Provide the (X, Y) coordinate of the cell's center where the given text is located.  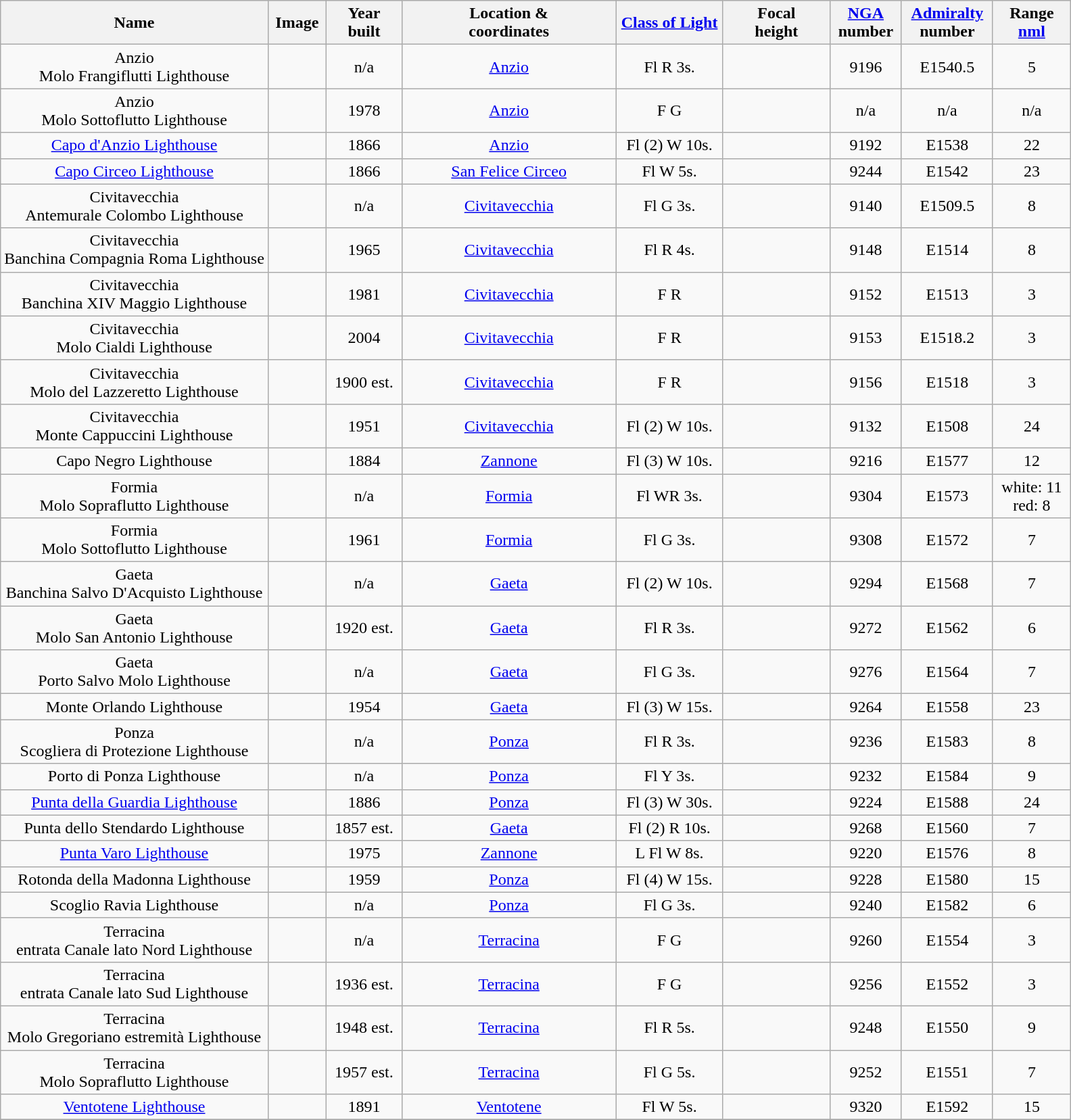
Fl Y 3s. (669, 776)
9153 (865, 338)
Scoglio Ravia Lighthouse (135, 905)
Fl (2) R 10s. (669, 828)
CivitavecchiaAntemurale Colombo Lighthouse (135, 206)
E1560 (947, 828)
1951 (364, 426)
E1592 (947, 1107)
Focalheight (776, 23)
PonzaScogliera di Protezione Lighthouse (135, 741)
Capo Negro Lighthouse (135, 461)
1975 (364, 854)
E1551 (947, 1071)
E1564 (947, 672)
E1554 (947, 940)
E1584 (947, 776)
CivitavecchiaBanchina XIV Maggio Lighthouse (135, 294)
TerracinaMolo Sopraflutto Lighthouse (135, 1071)
E1573 (947, 495)
Admiraltynumber (947, 23)
Fl (3) W 10s. (669, 461)
AnzioMolo Sottoflutto Lighthouse (135, 111)
E1588 (947, 802)
Fl R 4s. (669, 250)
9156 (865, 381)
1954 (364, 707)
E1568 (947, 584)
E1558 (947, 707)
1965 (364, 250)
9192 (865, 145)
E1577 (947, 461)
AnzioMolo Frangiflutti Lighthouse (135, 66)
Fl R 5s. (669, 1028)
CivitavecchiaMolo del Lazzeretto Lighthouse (135, 381)
E1552 (947, 983)
CivitavecchiaMolo Cialdi Lighthouse (135, 338)
9248 (865, 1028)
Yearbuilt (364, 23)
Capo Circeo Lighthouse (135, 171)
9244 (865, 171)
9228 (865, 879)
Image (297, 23)
San Felice Circeo (508, 171)
E1582 (947, 905)
1957 est. (364, 1071)
E1550 (947, 1028)
9252 (865, 1071)
1886 (364, 802)
Fl (3) W 30s. (669, 802)
E1514 (947, 250)
1920 est. (364, 628)
E1562 (947, 628)
L Fl W 8s. (669, 854)
Ventotene (508, 1107)
5 (1032, 66)
2004 (364, 338)
9308 (865, 540)
Terracinaentrata Canale lato Nord Lighthouse (135, 940)
9294 (865, 584)
E1518.2 (947, 338)
Terracinaentrata Canale lato Sud Lighthouse (135, 983)
9268 (865, 828)
CivitavecchiaMonte Cappuccini Lighthouse (135, 426)
Rotonda della Madonna Lighthouse (135, 879)
1948 est. (364, 1028)
Ventotene Lighthouse (135, 1107)
Fl WR 3s. (669, 495)
Location & coordinates (508, 23)
1959 (364, 879)
NGAnumber (865, 23)
E1509.5 (947, 206)
Punta Varo Lighthouse (135, 854)
9320 (865, 1107)
E1540.5 (947, 66)
1891 (364, 1107)
Fl (4) W 15s. (669, 879)
Monte Orlando Lighthouse (135, 707)
1978 (364, 111)
E1580 (947, 879)
1900 est. (364, 381)
FormiaMolo Sopraflutto Lighthouse (135, 495)
9132 (865, 426)
9196 (865, 66)
Punta della Guardia Lighthouse (135, 802)
1936 est. (364, 983)
9272 (865, 628)
1961 (364, 540)
Porto di Ponza Lighthouse (135, 776)
E1518 (947, 381)
E1572 (947, 540)
9140 (865, 206)
9256 (865, 983)
9148 (865, 250)
9240 (865, 905)
white: 11red: 8 (1032, 495)
Punta dello Stendardo Lighthouse (135, 828)
E1542 (947, 171)
Name (135, 23)
Formia Molo Sottoflutto Lighthouse (135, 540)
Fl (3) W 15s. (669, 707)
9232 (865, 776)
9304 (865, 495)
Fl G 5s. (669, 1071)
E1583 (947, 741)
9152 (865, 294)
9216 (865, 461)
GaetaPorto Salvo Molo Lighthouse (135, 672)
9224 (865, 802)
E1576 (947, 854)
E1513 (947, 294)
CivitavecchiaBanchina Compagnia Roma Lighthouse (135, 250)
9264 (865, 707)
9260 (865, 940)
GaetaMolo San Antonio Lighthouse (135, 628)
12 (1032, 461)
9276 (865, 672)
E1508 (947, 426)
Capo d'Anzio Lighthouse (135, 145)
1981 (364, 294)
GaetaBanchina Salvo D'Acquisto Lighthouse (135, 584)
1884 (364, 461)
TerracinaMolo Gregoriano estremità Lighthouse (135, 1028)
E1538 (947, 145)
Rangenml (1032, 23)
9236 (865, 741)
1857 est. (364, 828)
22 (1032, 145)
9220 (865, 854)
Class of Light (669, 23)
